Determine the [X, Y] coordinate at the center of the cell enclosing the given text.  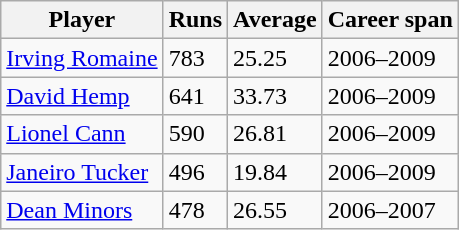
Career span [390, 20]
Irving Romaine [82, 58]
Player [82, 20]
Dean Minors [82, 210]
19.84 [276, 172]
David Hemp [82, 96]
478 [195, 210]
783 [195, 58]
496 [195, 172]
26.81 [276, 134]
Janeiro Tucker [82, 172]
26.55 [276, 210]
33.73 [276, 96]
Runs [195, 20]
590 [195, 134]
Lionel Cann [82, 134]
Average [276, 20]
25.25 [276, 58]
641 [195, 96]
2006–2007 [390, 210]
